Output the (X, Y) coordinate of the center of the cell containing the given text.  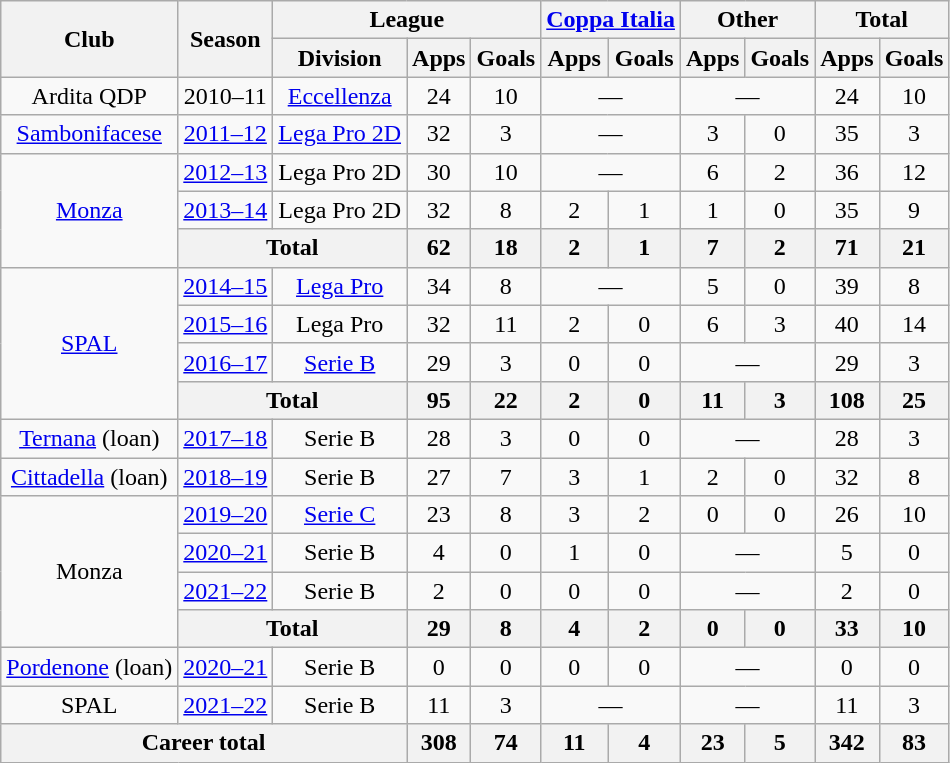
25 (914, 400)
Division (340, 58)
12 (914, 172)
34 (439, 286)
Eccellenza (340, 96)
308 (439, 743)
62 (439, 248)
18 (506, 248)
2019–20 (226, 515)
2011–12 (226, 134)
Sambonifacese (90, 134)
95 (439, 400)
39 (847, 286)
71 (847, 248)
108 (847, 400)
Other (747, 20)
21 (914, 248)
2014–15 (226, 286)
9 (914, 210)
2012–13 (226, 172)
Serie C (340, 515)
Club (90, 39)
2018–19 (226, 477)
Cittadella (loan) (90, 477)
Coppa Italia (611, 20)
2013–14 (226, 210)
14 (914, 324)
22 (506, 400)
33 (847, 629)
40 (847, 324)
2017–18 (226, 438)
Ternana (loan) (90, 438)
2010–11 (226, 96)
League (407, 20)
Pordenone (loan) (90, 667)
2015–16 (226, 324)
83 (914, 743)
27 (439, 477)
2016–17 (226, 362)
342 (847, 743)
Career total (204, 743)
36 (847, 172)
26 (847, 515)
Ardita QDP (90, 96)
74 (506, 743)
Season (226, 39)
30 (439, 172)
